Output the (x, y) coordinate of the center of the cell containing the given text.  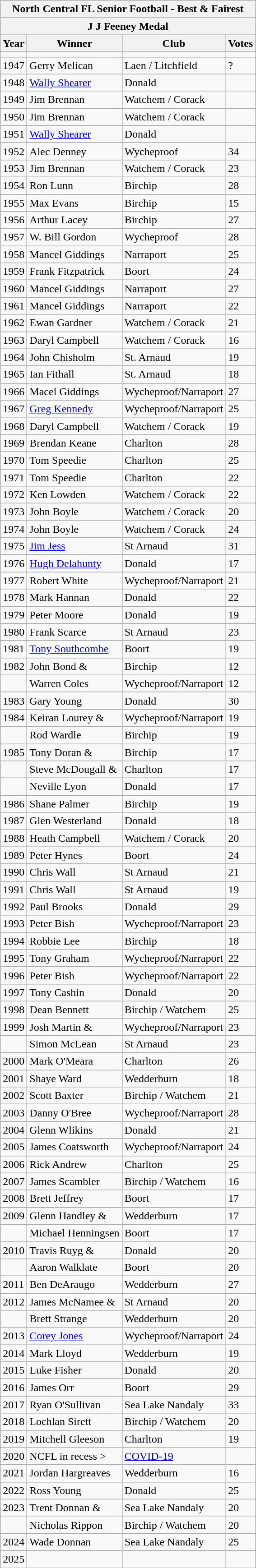
1992 (14, 907)
Warren Coles (74, 683)
1978 (14, 598)
1998 (14, 1010)
Alec Denney (74, 151)
2015 (14, 1370)
1981 (14, 649)
Tony Graham (74, 958)
1985 (14, 752)
2018 (14, 1422)
1952 (14, 151)
Brett Jeffrey (74, 1199)
30 (241, 701)
Scott Baxter (74, 1096)
1956 (14, 220)
1968 (14, 426)
Travis Ruyg & (74, 1250)
2009 (14, 1216)
2020 (14, 1456)
Rick Andrew (74, 1164)
Peter Moore (74, 615)
Mark Lloyd (74, 1353)
2005 (14, 1147)
Jim Jess (74, 546)
1982 (14, 666)
Votes (241, 43)
2001 (14, 1079)
1955 (14, 203)
1967 (14, 409)
1959 (14, 272)
Mark O'Meara (74, 1061)
Josh Martin & (74, 1027)
Lochlan Sirett (74, 1422)
Arthur Lacey (74, 220)
Nicholas Rippon (74, 1525)
Frank Scarce (74, 632)
Corey Jones (74, 1336)
Robbie Lee (74, 941)
Brett Strange (74, 1319)
Ian Fithall (74, 374)
2017 (14, 1405)
Tony Southcombe (74, 649)
Keiran Lourey & (74, 718)
2010 (14, 1250)
1963 (14, 340)
2021 (14, 1473)
1953 (14, 168)
Luke Fisher (74, 1370)
Shaye Ward (74, 1079)
2022 (14, 1490)
James McNamee & (74, 1301)
Glenn Wlikins (74, 1130)
Ron Lunn (74, 185)
Mark Hannan (74, 598)
Club (174, 43)
1989 (14, 855)
James Orr (74, 1388)
Danny O'Bree (74, 1113)
Wade Donnan (74, 1542)
2008 (14, 1199)
1958 (14, 254)
1964 (14, 357)
1976 (14, 563)
15 (241, 203)
W. Bill Gordon (74, 237)
Trent Donnan & (74, 1508)
1988 (14, 838)
1995 (14, 958)
2006 (14, 1164)
1949 (14, 100)
1948 (14, 83)
2024 (14, 1542)
Ross Young (74, 1490)
Paul Brooks (74, 907)
Gerry Melican (74, 65)
Greg Kennedy (74, 409)
1997 (14, 992)
Year (14, 43)
2013 (14, 1336)
Hugh Delahunty (74, 563)
1993 (14, 924)
1986 (14, 804)
1962 (14, 323)
North Central FL Senior Football - Best & Fairest (128, 9)
1961 (14, 306)
2004 (14, 1130)
Frank Fitzpatrick (74, 272)
Max Evans (74, 203)
2014 (14, 1353)
1947 (14, 65)
1971 (14, 478)
2007 (14, 1181)
Macel Giddings (74, 392)
1950 (14, 117)
2023 (14, 1508)
1975 (14, 546)
26 (241, 1061)
COVID-19 (174, 1456)
34 (241, 151)
1990 (14, 872)
Peter Hynes (74, 855)
Brendan Keane (74, 443)
1954 (14, 185)
John Chisholm (74, 357)
1951 (14, 134)
2019 (14, 1439)
James Coatsworth (74, 1147)
Dean Bennett (74, 1010)
Aaron Walklate (74, 1267)
Glenn Handley & (74, 1216)
John Bond & (74, 666)
1987 (14, 821)
? (241, 65)
2000 (14, 1061)
1970 (14, 460)
Heath Campbell (74, 838)
Ryan O'Sullivan (74, 1405)
Neville Lyon (74, 787)
1996 (14, 975)
Simon McLean (74, 1044)
1957 (14, 237)
1977 (14, 581)
Rod Wardle (74, 735)
Tony Doran & (74, 752)
2012 (14, 1301)
1965 (14, 374)
2002 (14, 1096)
Robert White (74, 581)
Jordan Hargreaves (74, 1473)
Tony Cashin (74, 992)
1973 (14, 512)
2016 (14, 1388)
1983 (14, 701)
Steve McDougall & (74, 770)
31 (241, 546)
1960 (14, 289)
1969 (14, 443)
1979 (14, 615)
1980 (14, 632)
1972 (14, 495)
Gary Young (74, 701)
Ken Lowden (74, 495)
1966 (14, 392)
Glen Westerland (74, 821)
1999 (14, 1027)
33 (241, 1405)
1994 (14, 941)
2011 (14, 1284)
Ben DeAraugo (74, 1284)
1984 (14, 718)
Ewan Gardner (74, 323)
Laen / Litchfield (174, 65)
James Scambler (74, 1181)
J J Feeney Medal (128, 26)
1991 (14, 890)
NCFL in recess > (74, 1456)
Mitchell Gleeson (74, 1439)
2025 (14, 1559)
2003 (14, 1113)
Shane Palmer (74, 804)
Michael Henningsen (74, 1233)
1974 (14, 529)
Winner (74, 43)
